Identify which cell holds the provided text, then report its [X, Y] central coordinate. 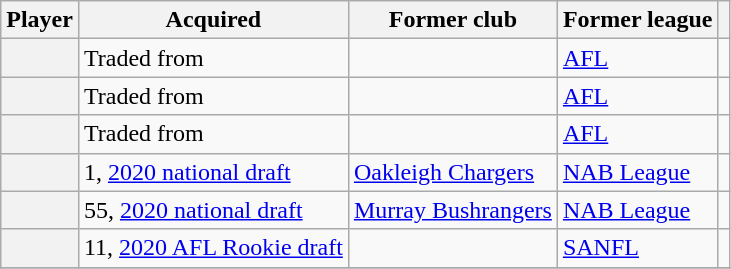
1, 2020 national draft [213, 172]
Acquired [213, 20]
55, 2020 national draft [213, 210]
Former club [452, 20]
Former league [638, 20]
SANFL [638, 248]
Murray Bushrangers [452, 210]
Oakleigh Chargers [452, 172]
Player [40, 20]
11, 2020 AFL Rookie draft [213, 248]
